Pinpoint the cell where the given text exists, returning its [X, Y] midpoint coordinate. 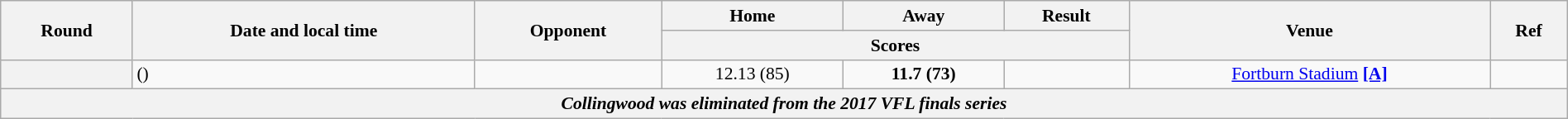
Away [924, 16]
Ref [1529, 30]
Home [753, 16]
Date and local time [304, 30]
12.13 (85) [753, 74]
Round [67, 30]
Scores [895, 45]
11.7 (73) [924, 74]
Collingwood was eliminated from the 2017 VFL finals series [784, 104]
() [304, 74]
Opponent [568, 30]
Result [1067, 16]
Fortburn Stadium [A] [1309, 74]
Venue [1309, 30]
